Find where the given text appears and provide that cell's center as [X, Y] coordinate. 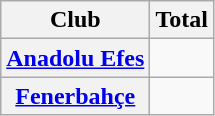
Anadolu Efes [76, 58]
Club [76, 20]
Total [182, 20]
Fenerbahçe [76, 96]
